From the cell containing the given text, extract its center point as [X, Y] coordinate. 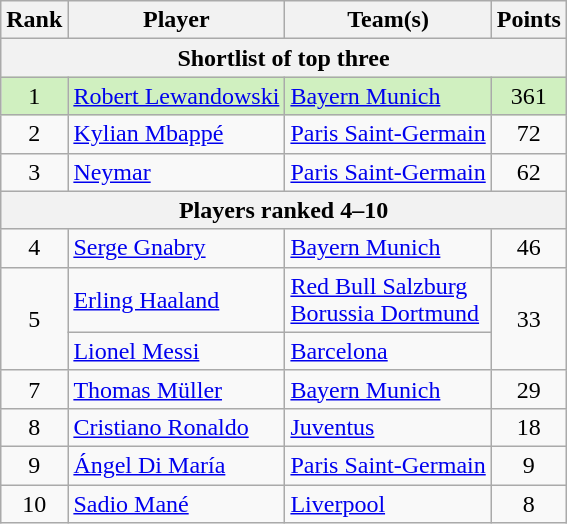
Rank [34, 20]
4 [34, 248]
18 [528, 427]
1 [34, 96]
Erling Haaland [176, 300]
Serge Gnabry [176, 248]
5 [34, 318]
3 [34, 172]
29 [528, 389]
Barcelona [388, 351]
Liverpool [388, 503]
Player [176, 20]
Sadio Mané [176, 503]
Cristiano Ronaldo [176, 427]
Robert Lewandowski [176, 96]
Neymar [176, 172]
Team(s) [388, 20]
Points [528, 20]
Juventus [388, 427]
33 [528, 318]
7 [34, 389]
361 [528, 96]
Thomas Müller [176, 389]
46 [528, 248]
72 [528, 134]
10 [34, 503]
2 [34, 134]
Red Bull Salzburg Borussia Dortmund [388, 300]
Players ranked 4–10 [284, 210]
Kylian Mbappé [176, 134]
Shortlist of top three [284, 58]
Ángel Di María [176, 465]
62 [528, 172]
Lionel Messi [176, 351]
